Provide the [x, y] coordinate of the cell's center where the given text is located.  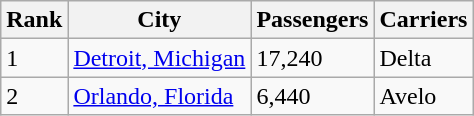
Detroit, Michigan [160, 58]
Orlando, Florida [160, 96]
City [160, 20]
1 [34, 58]
Passengers [312, 20]
2 [34, 96]
6,440 [312, 96]
Delta [424, 58]
17,240 [312, 58]
Rank [34, 20]
Avelo [424, 96]
Carriers [424, 20]
